Output the (X, Y) coordinate of the center of the cell containing the given text.  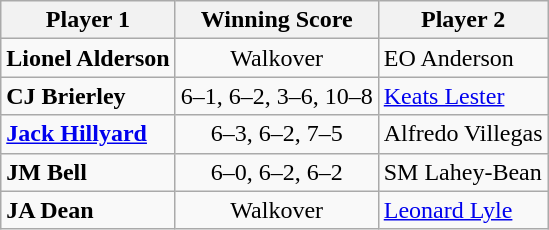
Leonard Lyle (463, 210)
6–1, 6–2, 3–6, 10–8 (276, 96)
Jack Hillyard (88, 134)
6–0, 6–2, 6–2 (276, 172)
Winning Score (276, 20)
Lionel Alderson (88, 58)
EO Anderson (463, 58)
JA Dean (88, 210)
6–3, 6–2, 7–5 (276, 134)
Alfredo Villegas (463, 134)
JM Bell (88, 172)
SM Lahey-Bean (463, 172)
Player 1 (88, 20)
CJ Brierley (88, 96)
Player 2 (463, 20)
Keats Lester (463, 96)
